Return [X, Y] of the center of cell containing provided text 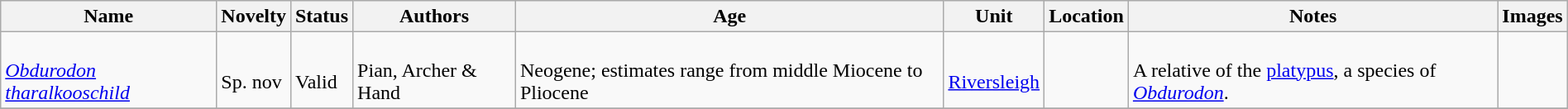
Age [729, 17]
Notes [1312, 17]
Riversleigh [994, 70]
Images [1532, 17]
Valid [321, 70]
Obdurodon tharalkooschild [109, 70]
Name [109, 17]
Pian, Archer & Hand [435, 70]
Neogene; estimates range from middle Miocene to Pliocene [729, 70]
Unit [994, 17]
Status [321, 17]
Novelty [254, 17]
Location [1087, 17]
Sp. nov [254, 70]
Authors [435, 17]
A relative of the platypus, a species of Obdurodon. [1312, 70]
